Return [X, Y] of the center of cell containing provided text 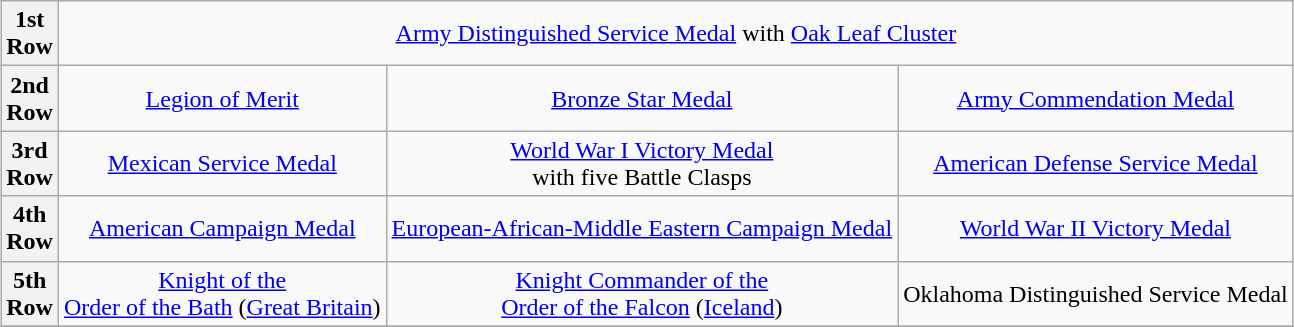
Army Distinguished Service Medal with Oak Leaf Cluster [676, 34]
Army Commendation Medal [1096, 98]
5thRow [30, 294]
Knight of the Order of the Bath (Great Britain) [222, 294]
American Campaign Medal [222, 228]
Bronze Star Medal [642, 98]
World War I Victory Medal with five Battle Clasps [642, 164]
Legion of Merit [222, 98]
1stRow [30, 34]
Oklahoma Distinguished Service Medal [1096, 294]
Knight Commander of theOrder of the Falcon (Iceland) [642, 294]
American Defense Service Medal [1096, 164]
2ndRow [30, 98]
European-African-Middle Eastern Campaign Medal [642, 228]
World War II Victory Medal [1096, 228]
3rdRow [30, 164]
4thRow [30, 228]
Mexican Service Medal [222, 164]
